Find where the given text appears and provide that cell's center as (X, Y) coordinate. 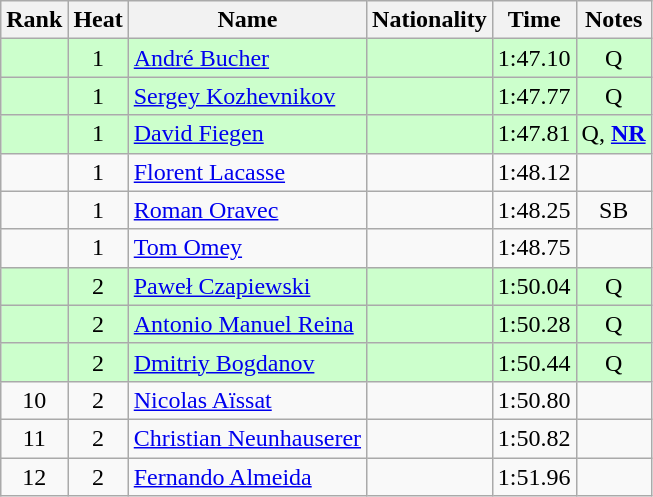
10 (34, 400)
1:48.12 (534, 172)
1:50.82 (534, 438)
Florent Lacasse (247, 172)
11 (34, 438)
12 (34, 477)
Fernando Almeida (247, 477)
Notes (614, 20)
Roman Oravec (247, 210)
Heat (98, 20)
Christian Neunhauserer (247, 438)
1:51.96 (534, 477)
Rank (34, 20)
1:50.44 (534, 362)
Nicolas Aïssat (247, 400)
1:50.04 (534, 286)
1:48.75 (534, 248)
1:47.10 (534, 58)
Nationality (430, 20)
1:50.80 (534, 400)
1:47.81 (534, 134)
André Bucher (247, 58)
Time (534, 20)
Q, NR (614, 134)
Tom Omey (247, 248)
1:50.28 (534, 324)
1:47.77 (534, 96)
SB (614, 210)
Dmitriy Bogdanov (247, 362)
Name (247, 20)
David Fiegen (247, 134)
1:48.25 (534, 210)
Paweł Czapiewski (247, 286)
Sergey Kozhevnikov (247, 96)
Antonio Manuel Reina (247, 324)
